Output the [x, y] coordinate of the center of the cell containing the given text.  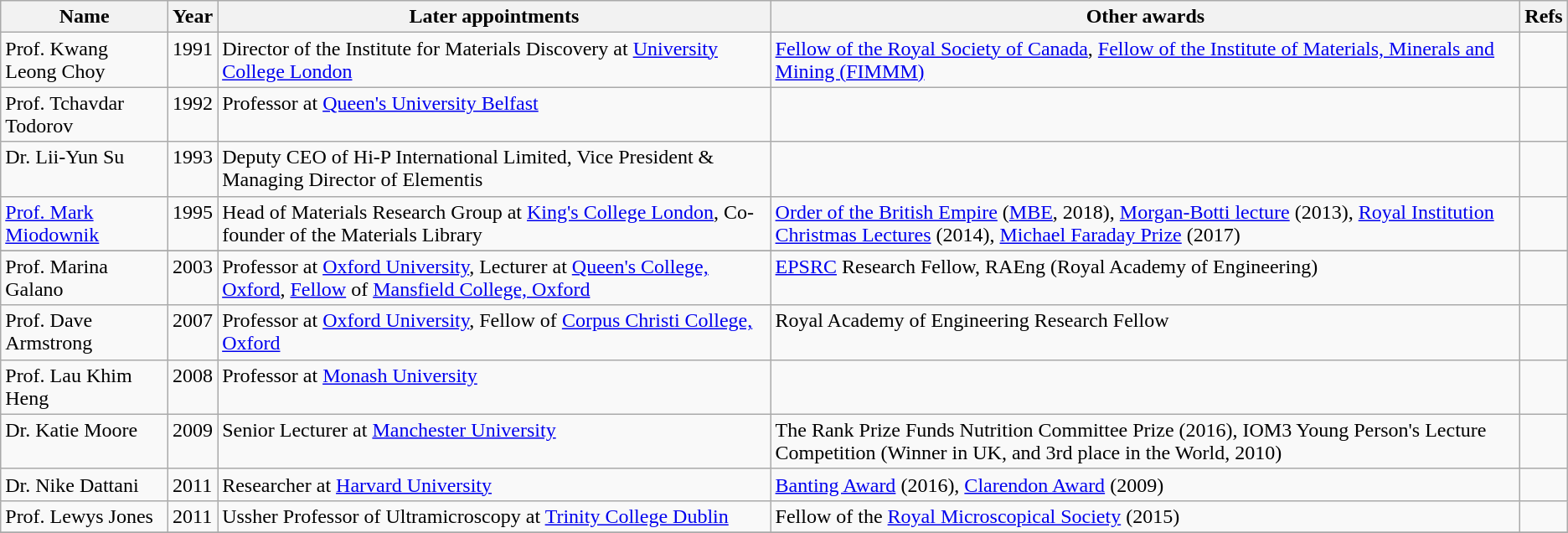
Prof. Dave Armstrong [85, 332]
Professor at Monash University [494, 387]
Prof. Marina Galano [85, 278]
Prof. Tchavdar Todorov [85, 114]
2008 [193, 387]
Fellow of the Royal Microscopical Society (2015) [1146, 516]
Professor at Queen's University Belfast [494, 114]
2009 [193, 441]
Director of the Institute for Materials Discovery at University College London [494, 60]
1993 [193, 169]
Researcher at Harvard University [494, 484]
Dr. Katie Moore [85, 441]
1991 [193, 60]
Prof. Mark Miodownik [85, 223]
Prof. Kwang Leong Choy [85, 60]
Fellow of the Royal Society of Canada, Fellow of the Institute of Materials, Minerals and Mining (FIMMM) [1146, 60]
Dr. Nike Dattani [85, 484]
EPSRC Research Fellow, RAEng (Royal Academy of Engineering) [1146, 278]
Professor at Oxford University, Lecturer at Queen's College, Oxford, Fellow of Mansfield College, Oxford [494, 278]
Other awards [1146, 17]
Later appointments [494, 17]
Ussher Professor of Ultramicroscopy at Trinity College Dublin [494, 516]
Year [193, 17]
Head of Materials Research Group at King's College London, Co-founder of the Materials Library [494, 223]
Deputy CEO of Hi-P International Limited, Vice President & Managing Director of Elementis [494, 169]
Refs [1544, 17]
1992 [193, 114]
The Rank Prize Funds Nutrition Committee Prize (2016), IOM3 Young Person's Lecture Competition (Winner in UK, and 3rd place in the World, 2010) [1146, 441]
1995 [193, 223]
Prof. Lau Khim Heng [85, 387]
Royal Academy of Engineering Research Fellow [1146, 332]
Order of the British Empire (MBE, 2018), Morgan-Botti lecture (2013), Royal Institution Christmas Lectures (2014), Michael Faraday Prize (2017) [1146, 223]
Senior Lecturer at Manchester University [494, 441]
2003 [193, 278]
2007 [193, 332]
Prof. Lewys Jones [85, 516]
Dr. Lii-Yun Su [85, 169]
Name [85, 17]
Professor at Oxford University, Fellow of Corpus Christi College, Oxford [494, 332]
Banting Award (2016), Clarendon Award (2009) [1146, 484]
